Extract the [X, Y] coordinate from the center of the cell holding the provided text.  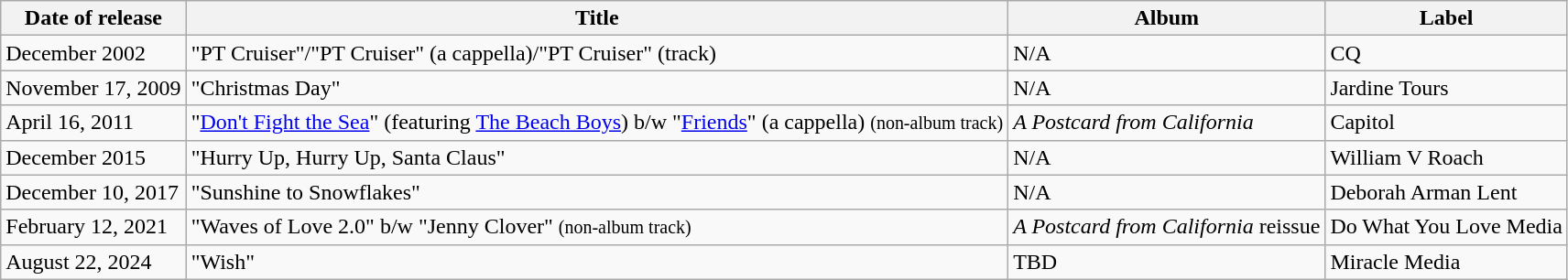
"Don't Fight the Sea" (featuring The Beach Boys) b/w "Friends" (a cappella) (non-album track) [597, 123]
November 17, 2009 [93, 88]
William V Roach [1447, 157]
Miracle Media [1447, 262]
A Postcard from California [1167, 123]
December 2015 [93, 157]
Album [1167, 18]
"Hurry Up, Hurry Up, Santa Claus" [597, 157]
Label [1447, 18]
"Sunshine to Snowflakes" [597, 192]
December 2002 [93, 53]
"Christmas Day" [597, 88]
CQ [1447, 53]
Title [597, 18]
August 22, 2024 [93, 262]
A Postcard from California reissue [1167, 227]
February 12, 2021 [93, 227]
April 16, 2011 [93, 123]
Do What You Love Media [1447, 227]
Deborah Arman Lent [1447, 192]
TBD [1167, 262]
Jardine Tours [1447, 88]
Capitol [1447, 123]
"Waves of Love 2.0" b/w "Jenny Clover" (non-album track) [597, 227]
"Wish" [597, 262]
December 10, 2017 [93, 192]
"PT Cruiser"/"PT Cruiser" (a cappella)/"PT Cruiser" (track) [597, 53]
Date of release [93, 18]
